Capture the cell that displays the provided text and extract its (x, y) central coordinate. 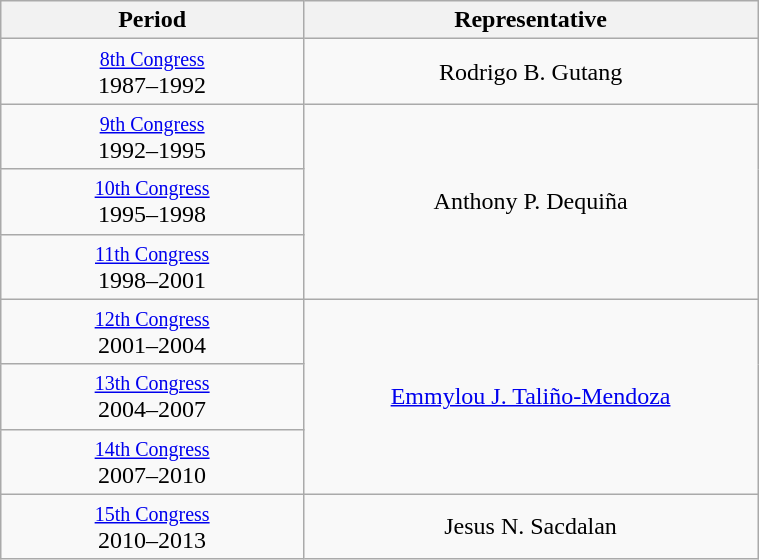
Rodrigo B. Gutang (530, 72)
8th Congress1987–1992 (152, 72)
13th Congress2004–2007 (152, 396)
11th Congress1998–2001 (152, 266)
15th Congress2010–2013 (152, 526)
Period (152, 20)
10th Congress1995–1998 (152, 202)
Jesus N. Sacdalan (530, 526)
Emmylou J. Taliño-Mendoza (530, 396)
Anthony P. Dequiña (530, 202)
Representative (530, 20)
14th Congress2007–2010 (152, 462)
9th Congress1992–1995 (152, 136)
12th Congress2001–2004 (152, 332)
